Identify which cell holds the provided text, then report its [x, y] central coordinate. 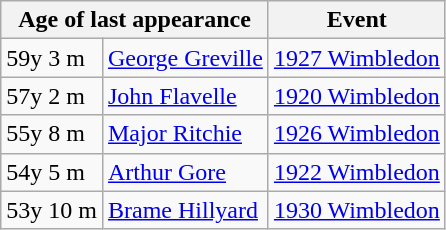
Age of last appearance [135, 20]
Arthur Gore [185, 172]
Major Ritchie [185, 134]
George Greville [185, 58]
Event [356, 20]
1927 Wimbledon [356, 58]
55y 8 m [52, 134]
Brame Hillyard [185, 210]
John Flavelle [185, 96]
57y 2 m [52, 96]
1922 Wimbledon [356, 172]
1920 Wimbledon [356, 96]
54y 5 m [52, 172]
1926 Wimbledon [356, 134]
1930 Wimbledon [356, 210]
59y 3 m [52, 58]
53y 10 m [52, 210]
